Extract the [x, y] coordinate from the center of the cell holding the provided text.  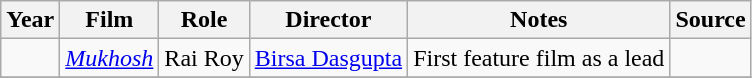
Birsa Dasgupta [328, 58]
Director [328, 20]
Source [710, 20]
First feature film as a lead [539, 58]
Mukhosh [110, 58]
Notes [539, 20]
Role [204, 20]
Film [110, 20]
Rai Roy [204, 58]
Year [30, 20]
